Output the (X, Y) coordinate of the center of the cell containing the given text.  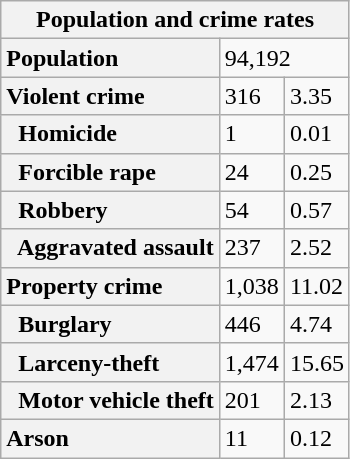
Larceny-theft (110, 362)
Homicide (110, 134)
Aggravated assault (110, 248)
446 (252, 324)
0.12 (316, 438)
54 (252, 210)
24 (252, 172)
2.13 (316, 400)
201 (252, 400)
Violent crime (110, 96)
316 (252, 96)
Property crime (110, 286)
2.52 (316, 248)
1,038 (252, 286)
Arson (110, 438)
3.35 (316, 96)
4.74 (316, 324)
237 (252, 248)
0.57 (316, 210)
Robbery (110, 210)
1 (252, 134)
0.01 (316, 134)
11 (252, 438)
Population and crime rates (176, 20)
Burglary (110, 324)
94,192 (284, 58)
Forcible rape (110, 172)
1,474 (252, 362)
11.02 (316, 286)
Motor vehicle theft (110, 400)
Population (110, 58)
15.65 (316, 362)
0.25 (316, 172)
